From the cell containing the given text, extract its center point as (X, Y) coordinate. 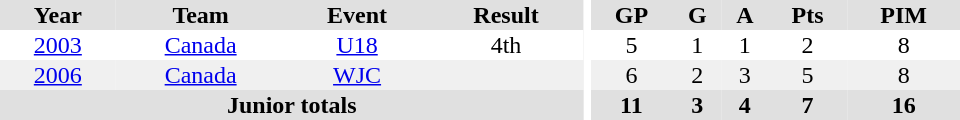
GP (631, 15)
PIM (904, 15)
4 (745, 105)
7 (808, 105)
2006 (58, 75)
Result (506, 15)
6 (631, 75)
Pts (808, 15)
Event (358, 15)
U18 (358, 45)
4th (506, 45)
Year (58, 15)
11 (631, 105)
WJC (358, 75)
Team (201, 15)
16 (904, 105)
A (745, 15)
Junior totals (292, 105)
G (698, 15)
2003 (58, 45)
